Search for the cell housing the specified text and yield its [X, Y] center coordinate. 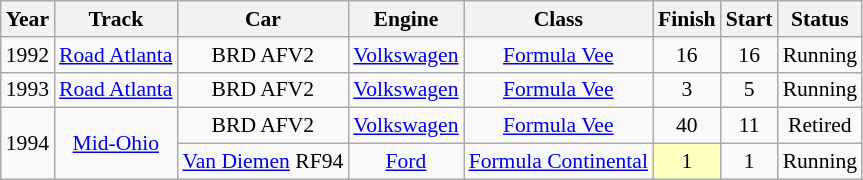
Van Diemen RF94 [262, 162]
11 [750, 126]
Start [750, 19]
Retired [820, 126]
Engine [406, 19]
5 [750, 90]
Finish [687, 19]
1994 [28, 144]
Car [262, 19]
Year [28, 19]
Class [558, 19]
1993 [28, 90]
1992 [28, 55]
Formula Continental [558, 162]
40 [687, 126]
Ford [406, 162]
Mid-Ohio [116, 144]
Status [820, 19]
Track [116, 19]
3 [687, 90]
